Extract the (x, y) coordinate from the center of the cell holding the provided text.  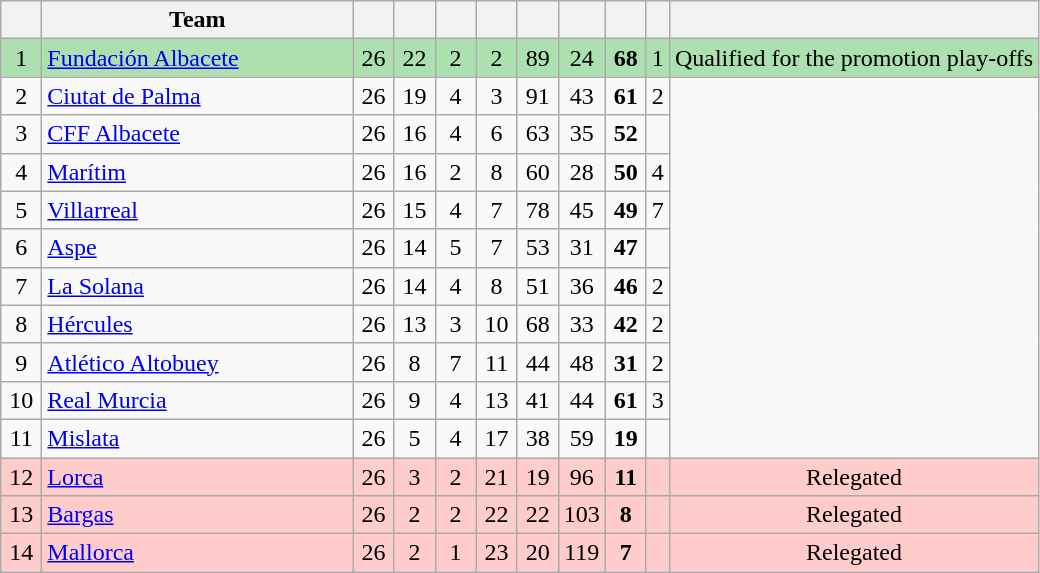
48 (582, 362)
15 (414, 210)
Team (198, 20)
51 (538, 286)
Fundación Albacete (198, 58)
Bargas (198, 515)
89 (538, 58)
21 (496, 477)
Aspe (198, 248)
La Solana (198, 286)
42 (626, 324)
53 (538, 248)
CFF Albacete (198, 134)
50 (626, 172)
49 (626, 210)
Marítim (198, 172)
17 (496, 438)
43 (582, 96)
119 (582, 553)
Villarreal (198, 210)
24 (582, 58)
Hércules (198, 324)
28 (582, 172)
47 (626, 248)
Real Murcia (198, 400)
Qualified for the promotion play-offs (854, 58)
63 (538, 134)
Ciutat de Palma (198, 96)
20 (538, 553)
33 (582, 324)
41 (538, 400)
12 (22, 477)
46 (626, 286)
Atlético Altobuey (198, 362)
35 (582, 134)
Mislata (198, 438)
78 (538, 210)
91 (538, 96)
Mallorca (198, 553)
23 (496, 553)
60 (538, 172)
36 (582, 286)
59 (582, 438)
96 (582, 477)
103 (582, 515)
45 (582, 210)
38 (538, 438)
Lorca (198, 477)
52 (626, 134)
